Locate the cell with the specified text and output its (X, Y) center coordinate. 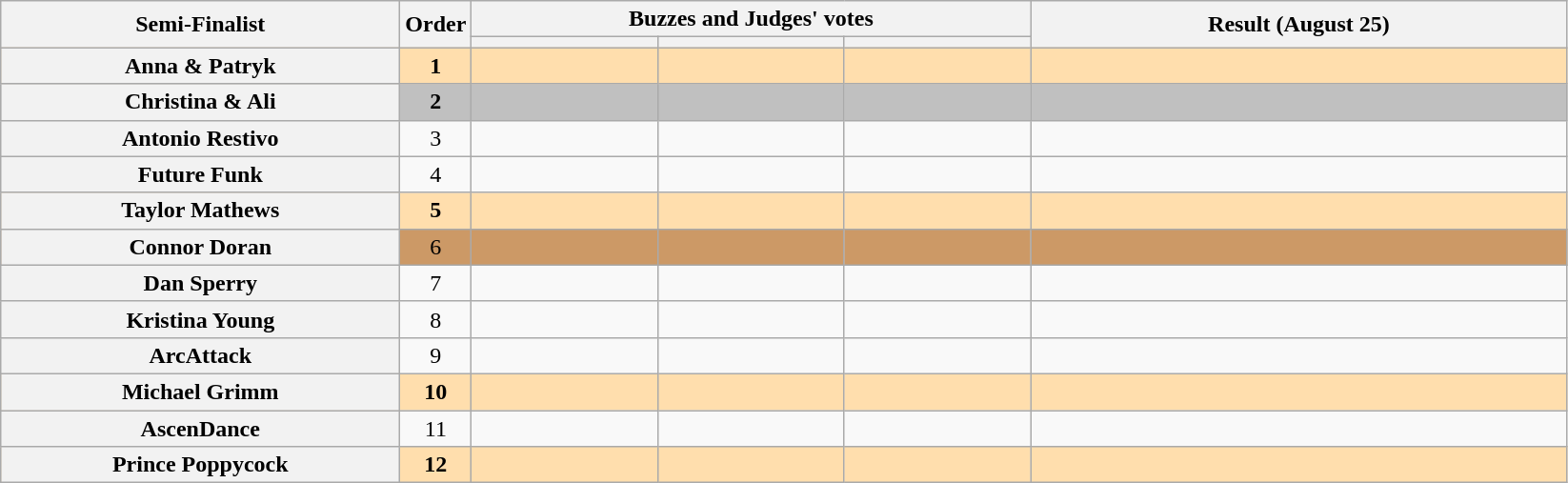
7 (436, 283)
Christina & Ali (200, 102)
Prince Poppycock (200, 465)
9 (436, 355)
Dan Sperry (200, 283)
1 (436, 66)
Semi-Finalist (200, 25)
AscenDance (200, 428)
4 (436, 174)
Antonio Restivo (200, 138)
3 (436, 138)
Connor Doran (200, 247)
2 (436, 102)
5 (436, 211)
ArcAttack (200, 355)
12 (436, 465)
Buzzes and Judges' votes (751, 19)
6 (436, 247)
Michael Grimm (200, 392)
Anna & Patryk (200, 66)
Order (436, 25)
10 (436, 392)
Taylor Mathews (200, 211)
8 (436, 319)
Kristina Young (200, 319)
Future Funk (200, 174)
11 (436, 428)
Result (August 25) (1299, 25)
